Output the (x, y) coordinate of the center of the cell containing the given text.  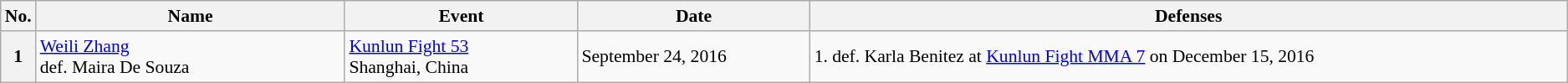
1 (18, 57)
1. def. Karla Benitez at Kunlun Fight MMA 7 on December 15, 2016 (1189, 57)
Date (693, 16)
September 24, 2016 (693, 57)
Defenses (1189, 16)
No. (18, 16)
Name (191, 16)
Weili Zhang def. Maira De Souza (191, 57)
Event (461, 16)
Kunlun Fight 53Shanghai, China (461, 57)
